From the cell containing the given text, extract its center point as (x, y) coordinate. 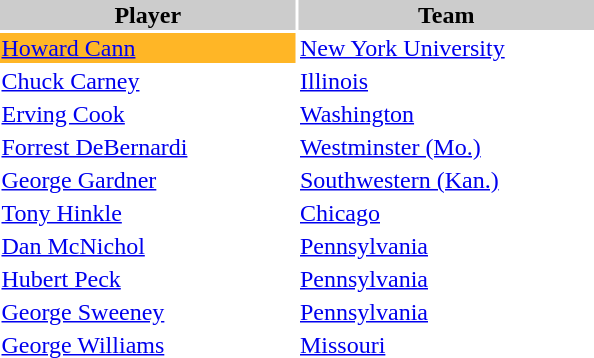
Erving Cook (148, 114)
Westminster (Mo.) (446, 147)
Forrest DeBernardi (148, 147)
Chuck Carney (148, 81)
Chicago (446, 213)
New York University (446, 48)
Team (446, 15)
Tony Hinkle (148, 213)
Howard Cann (148, 48)
Washington (446, 114)
George Gardner (148, 180)
Illinois (446, 81)
Dan McNichol (148, 246)
Player (148, 15)
Hubert Peck (148, 279)
Southwestern (Kan.) (446, 180)
George Sweeney (148, 312)
